Output the [x, y] coordinate of the center of the cell containing the given text.  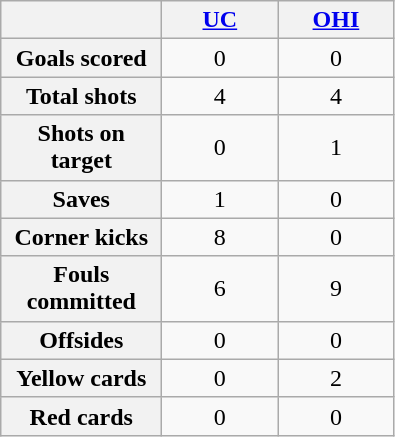
8 [220, 237]
9 [336, 288]
6 [220, 288]
Yellow cards [82, 378]
OHI [336, 20]
Corner kicks [82, 237]
Offsides [82, 340]
Shots on target [82, 148]
Fouls committed [82, 288]
UC [220, 20]
Saves [82, 199]
Red cards [82, 416]
2 [336, 378]
Goals scored [82, 58]
Total shots [82, 96]
